Extract the [x, y] coordinate from the center of the cell holding the provided text.  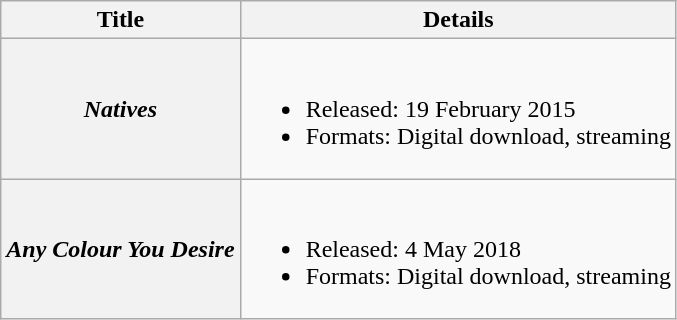
Natives [120, 109]
Title [120, 20]
Details [458, 20]
Any Colour You Desire [120, 249]
Released: 19 February 2015Formats: Digital download, streaming [458, 109]
Released: 4 May 2018Formats: Digital download, streaming [458, 249]
